From the cell containing the given text, extract its center point as [X, Y] coordinate. 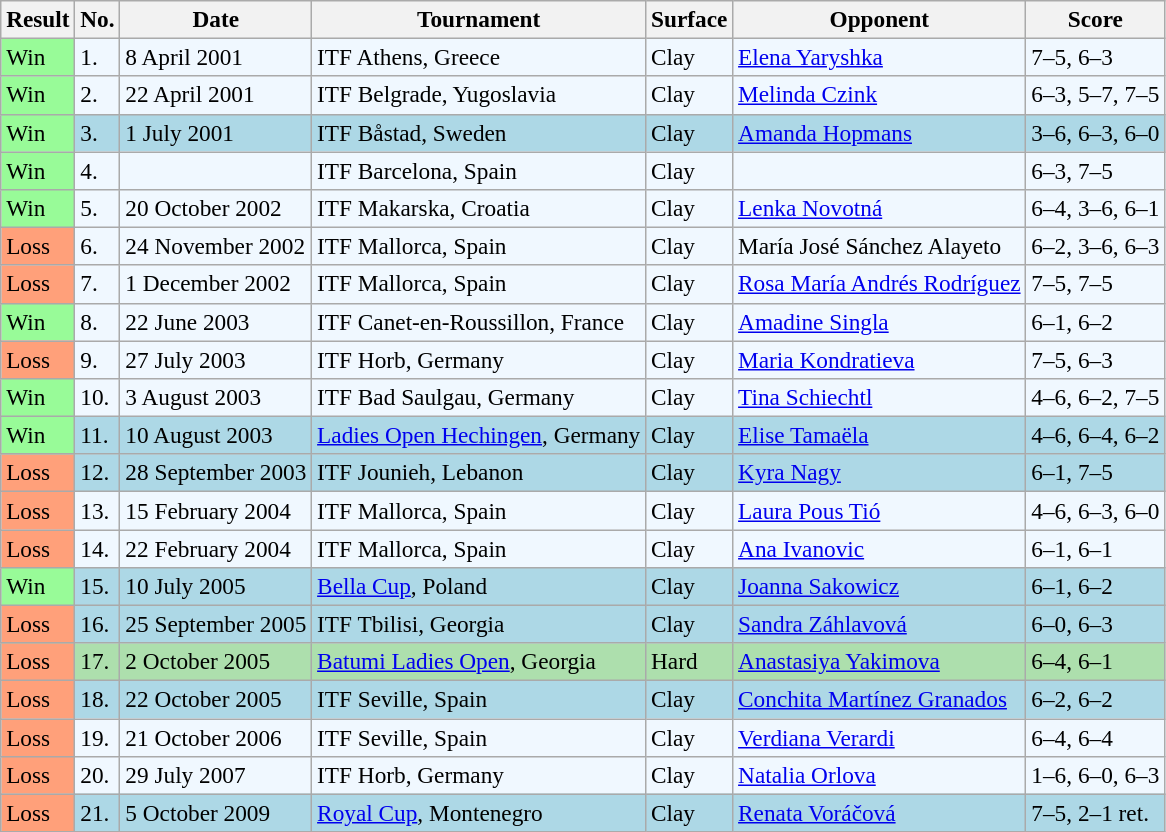
20 October 2002 [216, 208]
Rosa María Andrés Rodríguez [880, 284]
10. [98, 397]
1 July 2001 [216, 133]
25 September 2005 [216, 624]
21. [98, 813]
Ladies Open Hechingen, Germany [479, 435]
Amadine Singla [880, 322]
Bella Cup, Poland [479, 586]
7–5, 7–5 [1096, 284]
3–6, 6–3, 6–0 [1096, 133]
Natalia Orlova [880, 775]
ITF Bad Saulgau, Germany [479, 397]
5 October 2009 [216, 813]
6–3, 7–5 [1096, 170]
Royal Cup, Montenegro [479, 813]
4. [98, 170]
ITF Jounieh, Lebanon [479, 473]
Tournament [479, 19]
ITF Canet-en-Roussillon, France [479, 322]
7. [98, 284]
Sandra Záhlavová [880, 624]
Verdiana Verardi [880, 737]
Tina Schiechtl [880, 397]
Date [216, 19]
20. [98, 775]
Amanda Hopmans [880, 133]
12. [98, 473]
6–1, 6–1 [1096, 548]
3. [98, 133]
17. [98, 662]
21 October 2006 [216, 737]
6–2, 3–6, 6–3 [1096, 246]
ITF Belgrade, Yugoslavia [479, 95]
Kyra Nagy [880, 473]
14. [98, 548]
2 October 2005 [216, 662]
22 June 2003 [216, 322]
13. [98, 510]
8 April 2001 [216, 57]
ITF Båstad, Sweden [479, 133]
4–6, 6–3, 6–0 [1096, 510]
1–6, 6–0, 6–3 [1096, 775]
Opponent [880, 19]
11. [98, 435]
Ana Ivanovic [880, 548]
Result [38, 19]
ITF Makarska, Croatia [479, 208]
6–0, 6–3 [1096, 624]
19. [98, 737]
29 July 2007 [216, 775]
6. [98, 246]
3 August 2003 [216, 397]
6–3, 5–7, 7–5 [1096, 95]
24 November 2002 [216, 246]
Renata Voráčová [880, 813]
ITF Tbilisi, Georgia [479, 624]
22 February 2004 [216, 548]
ITF Athens, Greece [479, 57]
Surface [690, 19]
22 October 2005 [216, 699]
2. [98, 95]
Conchita Martínez Granados [880, 699]
ITF Barcelona, Spain [479, 170]
Hard [690, 662]
6–4, 6–1 [1096, 662]
18. [98, 699]
6–4, 3–6, 6–1 [1096, 208]
6–2, 6–2 [1096, 699]
Laura Pous Tió [880, 510]
1 December 2002 [216, 284]
4–6, 6–2, 7–5 [1096, 397]
Score [1096, 19]
28 September 2003 [216, 473]
10 July 2005 [216, 586]
10 August 2003 [216, 435]
4–6, 6–4, 6–2 [1096, 435]
22 April 2001 [216, 95]
1. [98, 57]
Elise Tamaëla [880, 435]
9. [98, 359]
15. [98, 586]
15 February 2004 [216, 510]
8. [98, 322]
Batumi Ladies Open, Georgia [479, 662]
Anastasiya Yakimova [880, 662]
7–5, 2–1 ret. [1096, 813]
Melinda Czink [880, 95]
5. [98, 208]
6–4, 6–4 [1096, 737]
Joanna Sakowicz [880, 586]
27 July 2003 [216, 359]
16. [98, 624]
No. [98, 19]
Elena Yaryshka [880, 57]
María José Sánchez Alayeto [880, 246]
Maria Kondratieva [880, 359]
Lenka Novotná [880, 208]
6–1, 7–5 [1096, 473]
